Pinpoint the cell where the given text exists, returning its (X, Y) midpoint coordinate. 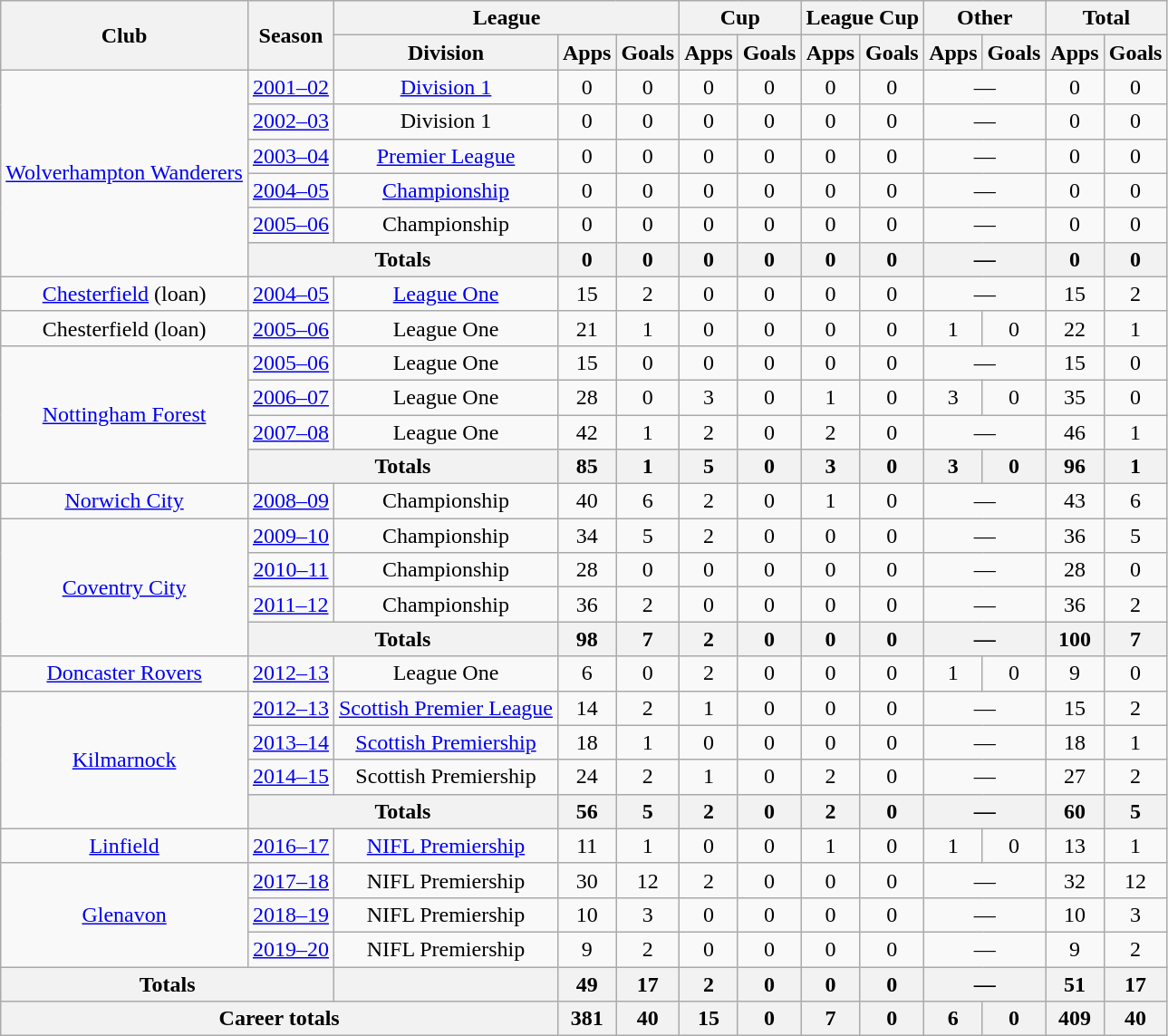
Other (985, 18)
49 (586, 983)
Glenavon (125, 915)
Career totals (279, 1019)
2007–08 (290, 432)
Division (446, 53)
409 (1075, 1019)
100 (1075, 639)
Coventry City (125, 587)
2019–20 (290, 949)
34 (586, 536)
96 (1075, 467)
22 (1075, 328)
381 (586, 1019)
2010–11 (290, 570)
2009–10 (290, 536)
2014–15 (290, 777)
Total (1106, 18)
Club (125, 35)
2008–09 (290, 501)
13 (1075, 846)
2018–19 (290, 915)
Cup (740, 18)
2002–03 (290, 121)
21 (586, 328)
46 (1075, 432)
51 (1075, 983)
Kilmarnock (125, 760)
Premier League (446, 156)
98 (586, 639)
2011–12 (290, 605)
60 (1075, 811)
43 (1075, 501)
35 (1075, 397)
27 (1075, 777)
Season (290, 35)
2017–18 (290, 880)
85 (586, 467)
2016–17 (290, 846)
Wolverhampton Wanderers (125, 173)
14 (586, 708)
2003–04 (290, 156)
Norwich City (125, 501)
11 (586, 846)
2001–02 (290, 87)
2006–07 (290, 397)
32 (1075, 880)
2013–14 (290, 742)
42 (586, 432)
Linfield (125, 846)
Doncaster Rovers (125, 673)
League Cup (863, 18)
Scottish Premier League (446, 708)
56 (586, 811)
30 (586, 880)
Nottingham Forest (125, 414)
24 (586, 777)
League (506, 18)
